Search for the cell housing the specified text and yield its (X, Y) center coordinate. 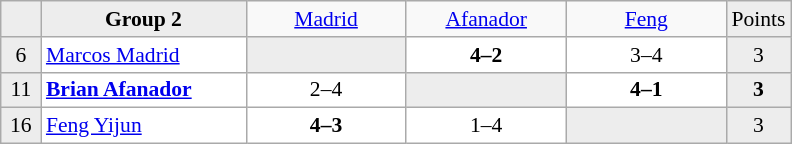
11 (21, 90)
Marcos Madrid (144, 55)
16 (21, 126)
Brian Afanador (144, 90)
Afanador (486, 19)
Points (758, 19)
6 (21, 55)
4–2 (486, 55)
4–1 (646, 90)
1–4 (486, 126)
3–4 (646, 55)
4–3 (326, 126)
Feng Yijun (144, 126)
2–4 (326, 90)
Group 2 (144, 19)
Madrid (326, 19)
Feng (646, 19)
